Provide the (X, Y) coordinate of the cell's center where the given text is located.  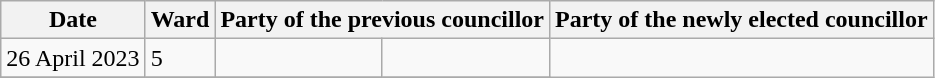
Party of the previous councillor (382, 20)
Date (73, 20)
5 (180, 58)
26 April 2023 (73, 58)
Ward (180, 20)
Party of the newly elected councillor (741, 20)
